Identify which cell holds the provided text, then report its [X, Y] central coordinate. 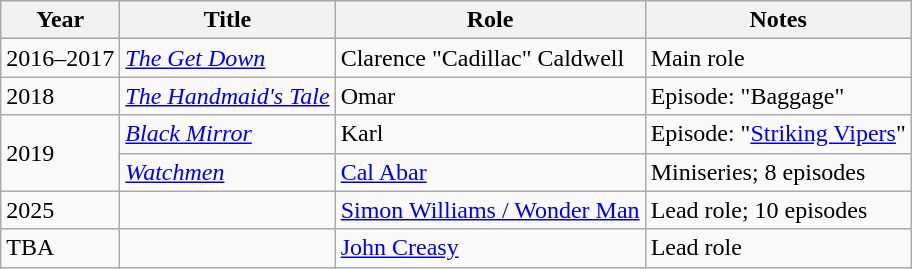
Simon Williams / Wonder Man [490, 210]
Miniseries; 8 episodes [778, 172]
Title [228, 20]
Watchmen [228, 172]
Notes [778, 20]
2025 [60, 210]
Episode: "Striking Vipers" [778, 134]
2016–2017 [60, 58]
Episode: "Baggage" [778, 96]
2019 [60, 153]
Lead role; 10 episodes [778, 210]
TBA [60, 248]
Main role [778, 58]
Year [60, 20]
The Get Down [228, 58]
Cal Abar [490, 172]
Lead role [778, 248]
John Creasy [490, 248]
Role [490, 20]
2018 [60, 96]
Karl [490, 134]
Omar [490, 96]
Clarence "Cadillac" Caldwell [490, 58]
The Handmaid's Tale [228, 96]
Black Mirror [228, 134]
